Pinpoint the cell where the given text exists, returning its (X, Y) midpoint coordinate. 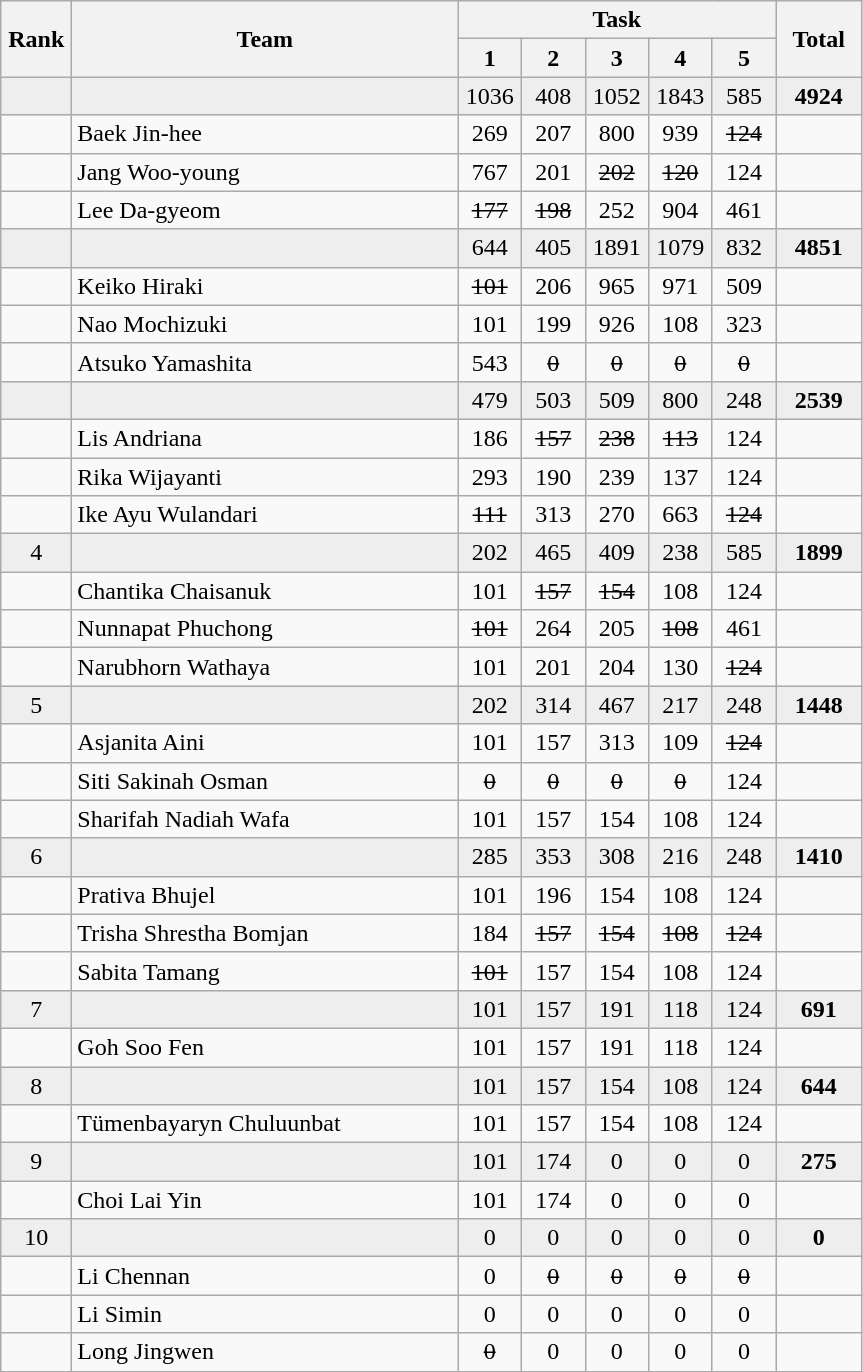
971 (681, 286)
Narubhorn Wathaya (265, 667)
199 (553, 324)
Asjanita Aini (265, 743)
405 (553, 248)
10 (36, 1238)
467 (617, 705)
217 (681, 705)
177 (490, 210)
Task (617, 20)
184 (490, 933)
691 (819, 1009)
1052 (617, 96)
1079 (681, 248)
1036 (490, 96)
269 (490, 134)
904 (681, 210)
9 (36, 1162)
Sharifah Nadiah Wafa (265, 819)
465 (553, 553)
186 (490, 438)
1843 (681, 96)
409 (617, 553)
Choi Lai Yin (265, 1200)
130 (681, 667)
1 (490, 58)
113 (681, 438)
111 (490, 515)
198 (553, 210)
308 (617, 857)
Lis Andriana (265, 438)
8 (36, 1085)
1899 (819, 553)
1448 (819, 705)
Keiko Hiraki (265, 286)
2539 (819, 400)
6 (36, 857)
216 (681, 857)
Trisha Shrestha Bomjan (265, 933)
Siti Sakinah Osman (265, 781)
120 (681, 172)
663 (681, 515)
1891 (617, 248)
939 (681, 134)
1410 (819, 857)
Atsuko Yamashita (265, 362)
Nao Mochizuki (265, 324)
206 (553, 286)
Li Simin (265, 1314)
4851 (819, 248)
767 (490, 172)
Ike Ayu Wulandari (265, 515)
Goh Soo Fen (265, 1047)
Li Chennan (265, 1276)
109 (681, 743)
196 (553, 895)
Baek Jin-hee (265, 134)
252 (617, 210)
239 (617, 477)
275 (819, 1162)
Nunnapat Phuchong (265, 629)
205 (617, 629)
7 (36, 1009)
353 (553, 857)
832 (744, 248)
Tümenbayaryn Chuluunbat (265, 1124)
408 (553, 96)
Long Jingwen (265, 1352)
965 (617, 286)
264 (553, 629)
270 (617, 515)
Rank (36, 39)
190 (553, 477)
Rika Wijayanti (265, 477)
479 (490, 400)
314 (553, 705)
323 (744, 324)
Sabita Tamang (265, 971)
2 (553, 58)
503 (553, 400)
Total (819, 39)
3 (617, 58)
Chantika Chaisanuk (265, 591)
4924 (819, 96)
543 (490, 362)
Prativa Bhujel (265, 895)
Team (265, 39)
293 (490, 477)
285 (490, 857)
Jang Woo-young (265, 172)
204 (617, 667)
207 (553, 134)
Lee Da-gyeom (265, 210)
137 (681, 477)
926 (617, 324)
